Return [x, y] of the center of cell containing provided text 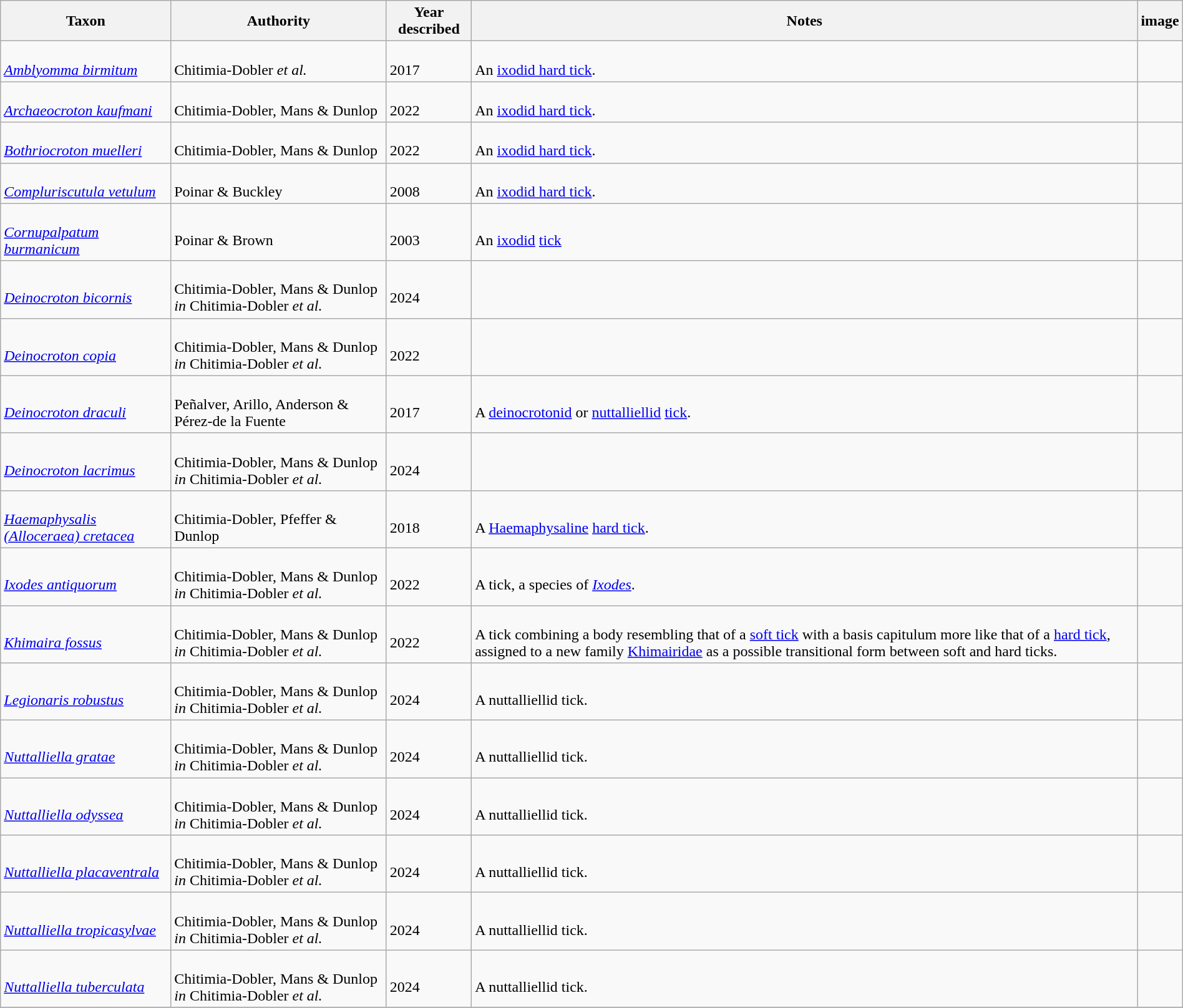
Poinar & Brown [279, 232]
A Haemaphysaline hard tick. [805, 519]
Deinocroton draculi [86, 404]
Taxon [86, 21]
Chitimia-Dobler et al. [279, 61]
A deinocrotonid or nuttalliellid tick. [805, 404]
Ixodes antiquorum [86, 576]
Compluriscutula vetulum [86, 183]
Authority [279, 21]
An ixodid tick [805, 232]
Khimaira fossus [86, 634]
Archaeocroton kaufmani [86, 102]
Bothriocroton muelleri [86, 142]
Poinar & Buckley [279, 183]
2003 [429, 232]
Amblyomma birmitum [86, 61]
Notes [805, 21]
Cornupalpatum burmanicum [86, 232]
Nuttalliella tuberculata [86, 979]
image [1160, 21]
Nuttalliella placaventrala [86, 864]
Peñalver, Arillo, Anderson & Pérez-de la Fuente [279, 404]
Legionaris robustus [86, 692]
Deinocroton copia [86, 347]
Deinocroton bicornis [86, 289]
2018 [429, 519]
2008 [429, 183]
Haemaphysalis (Alloceraea) cretacea [86, 519]
A tick, a species of Ixodes. [805, 576]
Nuttalliella odyssea [86, 807]
Chitimia-Dobler, Pfeffer & Dunlop [279, 519]
Nuttalliella gratae [86, 749]
Nuttalliella tropicasylvae [86, 921]
Year described [429, 21]
Deinocroton lacrimus [86, 462]
